For the text-containing cell, return its midpoint in (X, Y) coordinate format. 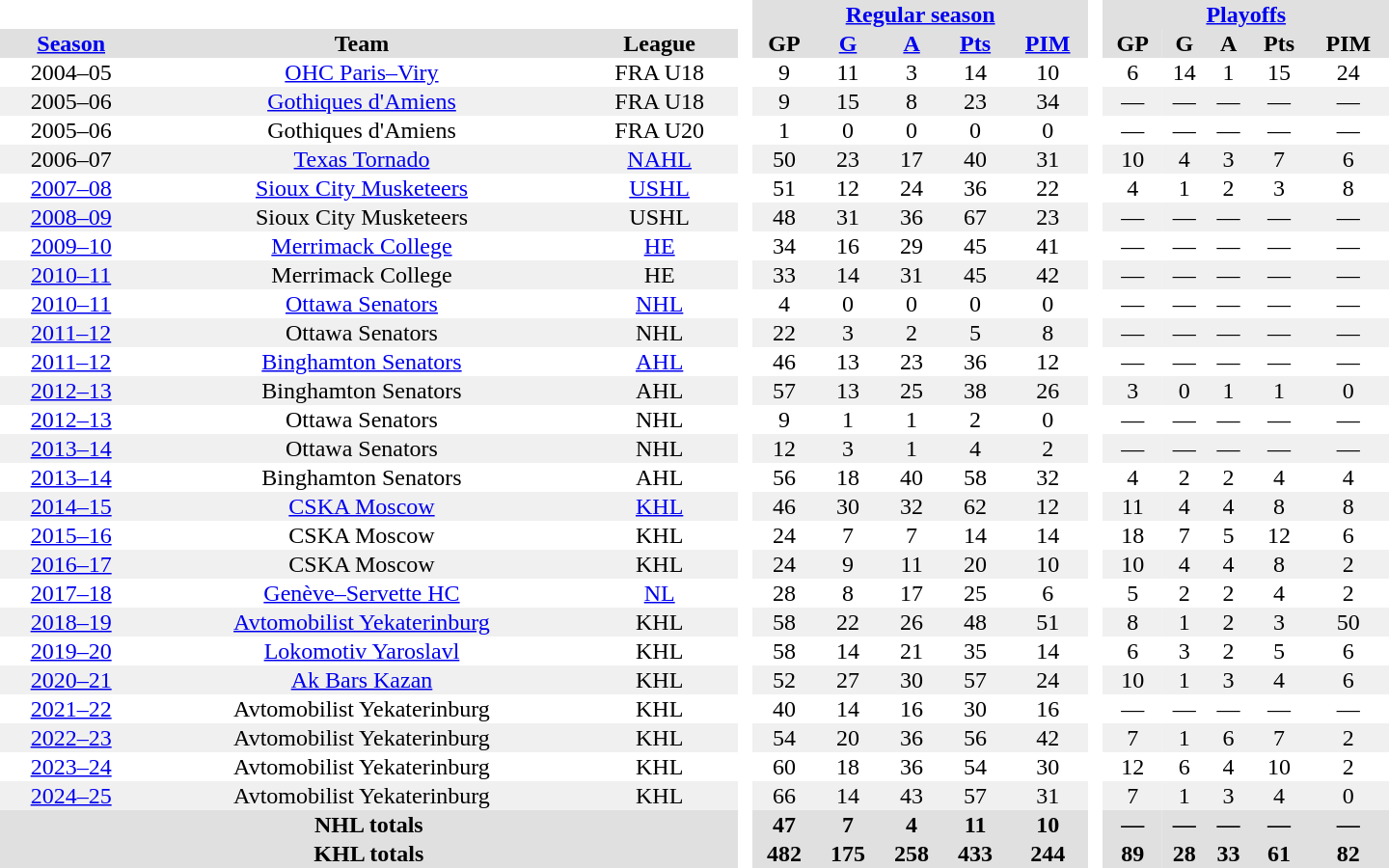
2008–09 (71, 217)
47 (784, 825)
2018–19 (71, 622)
2022–23 (71, 738)
21 (912, 651)
2015–16 (71, 535)
2014–15 (71, 506)
2009–10 (71, 246)
66 (784, 796)
61 (1279, 854)
Ak Bars Kazan (361, 680)
60 (784, 767)
433 (975, 854)
29 (912, 246)
82 (1348, 854)
2004–05 (71, 72)
Team (361, 43)
67 (975, 217)
NL (660, 593)
43 (912, 796)
FRA U20 (660, 130)
175 (848, 854)
38 (975, 391)
KHL totals (368, 854)
Season (71, 43)
NHL totals (368, 825)
52 (784, 680)
2023–24 (71, 767)
2007–08 (71, 188)
2020–21 (71, 680)
244 (1048, 854)
League (660, 43)
Texas Tornado (361, 159)
Lokomotiv Yaroslavl (361, 651)
35 (975, 651)
2016–17 (71, 564)
2006–07 (71, 159)
Genève–Servette HC (361, 593)
Regular season (920, 14)
2024–25 (71, 796)
258 (912, 854)
OHC Paris–Viry (361, 72)
Playoffs (1246, 14)
2017–18 (71, 593)
62 (975, 506)
NAHL (660, 159)
27 (848, 680)
482 (784, 854)
2021–22 (71, 709)
89 (1132, 854)
41 (1048, 246)
2019–20 (71, 651)
